Find where the given text appears and provide that cell's center as (x, y) coordinate. 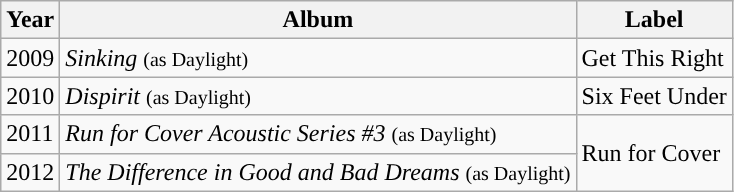
Six Feet Under (654, 96)
2012 (30, 172)
Sinking (as Daylight) (318, 58)
Label (654, 20)
Album (318, 20)
Year (30, 20)
Run for Cover (654, 153)
2010 (30, 96)
2009 (30, 58)
Run for Cover Acoustic Series #3 (as Daylight) (318, 134)
The Difference in Good and Bad Dreams (as Daylight) (318, 172)
Get This Right (654, 58)
Dispirit (as Daylight) (318, 96)
2011 (30, 134)
